For the text-containing cell, return its midpoint in [x, y] coordinate format. 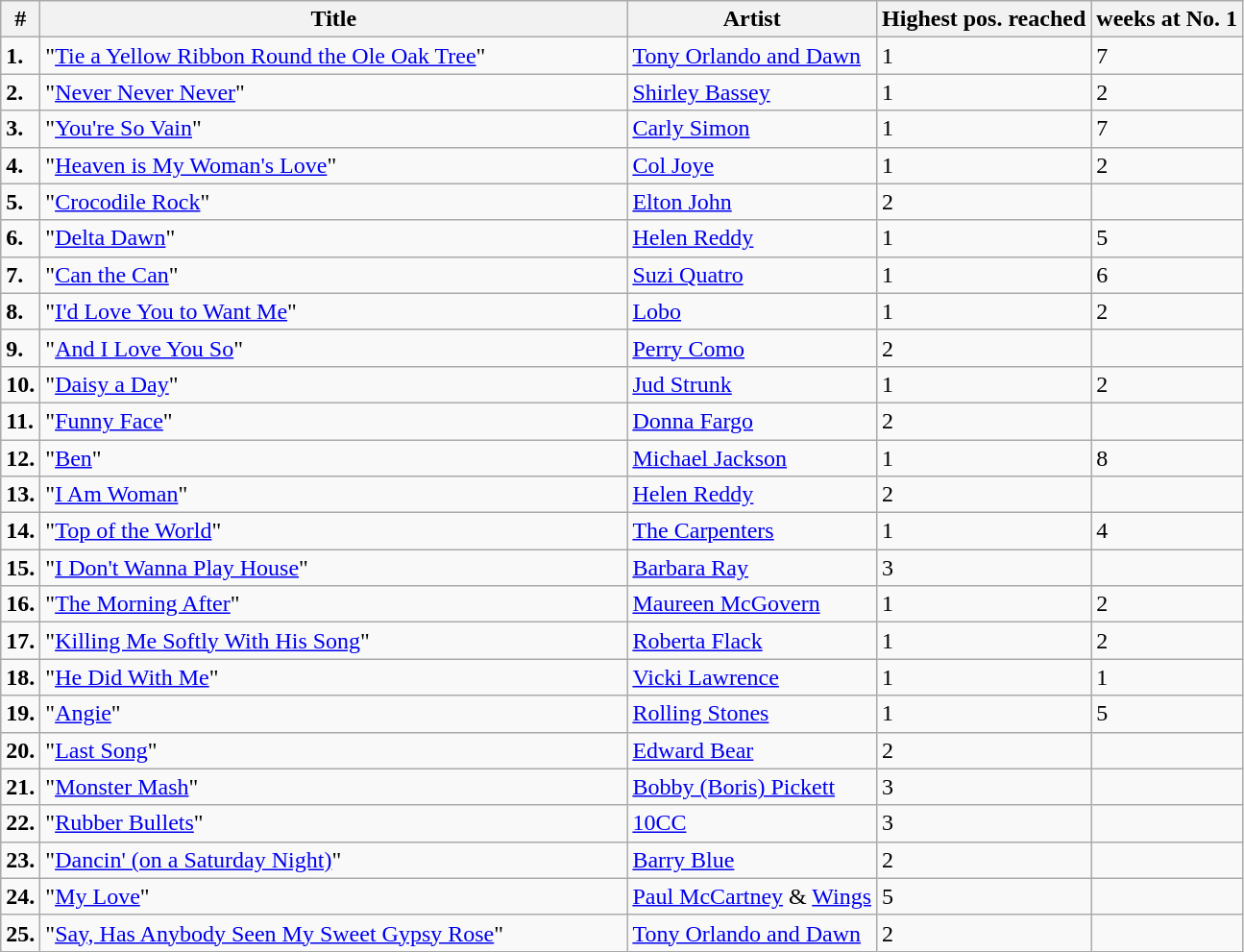
23. [21, 860]
1. [21, 56]
22. [21, 823]
Artist [752, 19]
20. [21, 750]
Barry Blue [752, 860]
15. [21, 568]
"Ben" [334, 458]
"I Don't Wanna Play House" [334, 568]
"Never Never Never" [334, 92]
21. [21, 787]
"Crocodile Rock" [334, 202]
Highest pos. reached [984, 19]
"Rubber Bullets" [334, 823]
Elton John [752, 202]
"Last Song" [334, 750]
12. [21, 458]
Bobby (Boris) Pickett [752, 787]
"Funny Face" [334, 421]
"Dancin' (on a Saturday Night)" [334, 860]
16. [21, 604]
5. [21, 202]
8 [1167, 458]
"Heaven is My Woman's Love" [334, 165]
8. [21, 311]
# [21, 19]
"You're So Vain" [334, 129]
weeks at No. 1 [1167, 19]
"Can the Can" [334, 275]
Title [334, 19]
Donna Fargo [752, 421]
Col Joye [752, 165]
25. [21, 933]
6. [21, 238]
"He Did With Me" [334, 677]
"Delta Dawn" [334, 238]
"My Love" [334, 896]
17. [21, 641]
"The Morning After" [334, 604]
Paul McCartney & Wings [752, 896]
Carly Simon [752, 129]
Suzi Quatro [752, 275]
"Angie" [334, 714]
Perry Como [752, 348]
4 [1167, 531]
18. [21, 677]
"I Am Woman" [334, 495]
"Killing Me Softly With His Song" [334, 641]
Lobo [752, 311]
3. [21, 129]
9. [21, 348]
"Top of the World" [334, 531]
Edward Bear [752, 750]
Rolling Stones [752, 714]
10. [21, 384]
Michael Jackson [752, 458]
Maureen McGovern [752, 604]
"And I Love You So" [334, 348]
24. [21, 896]
"I'd Love You to Want Me" [334, 311]
2. [21, 92]
10CC [752, 823]
Jud Strunk [752, 384]
4. [21, 165]
Roberta Flack [752, 641]
13. [21, 495]
Shirley Bassey [752, 92]
11. [21, 421]
The Carpenters [752, 531]
"Daisy a Day" [334, 384]
Barbara Ray [752, 568]
Vicki Lawrence [752, 677]
7. [21, 275]
"Say, Has Anybody Seen My Sweet Gypsy Rose" [334, 933]
6 [1167, 275]
14. [21, 531]
19. [21, 714]
"Monster Mash" [334, 787]
"Tie a Yellow Ribbon Round the Ole Oak Tree" [334, 56]
